Extract the (X, Y) coordinate from the center of the cell holding the provided text.  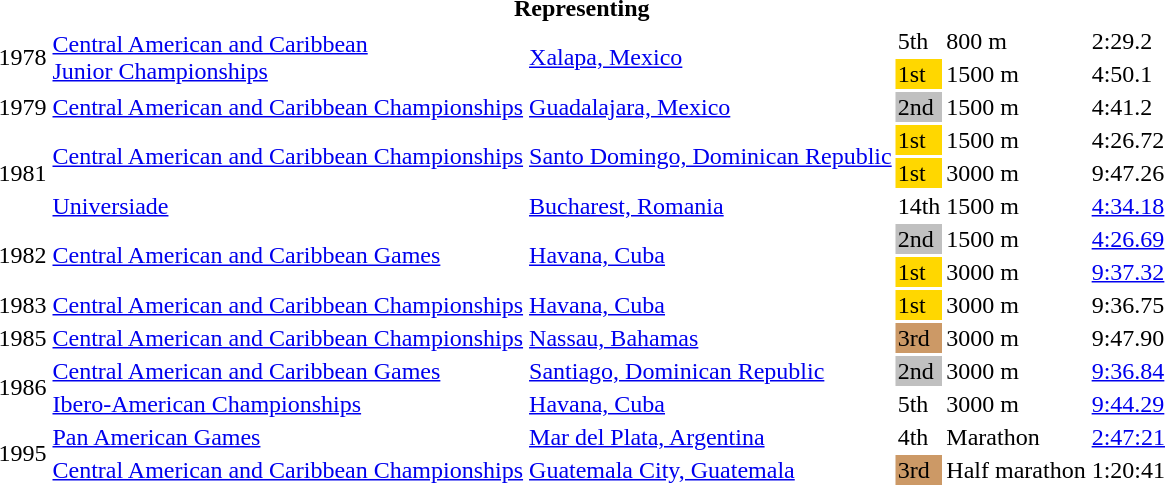
Central American and CaribbeanJunior Championships (288, 58)
Xalapa, Mexico (711, 58)
Universiade (288, 206)
Pan American Games (288, 437)
Bucharest, Romania (711, 206)
Guadalajara, Mexico (711, 107)
Mar del Plata, Argentina (711, 437)
Guatemala City, Guatemala (711, 470)
Santiago, Dominican Republic (711, 371)
Nassau, Bahamas (711, 338)
Half marathon (1016, 470)
Ibero-American Championships (288, 404)
Santo Domingo, Dominican Republic (711, 156)
800 m (1016, 41)
4th (919, 437)
14th (919, 206)
Marathon (1016, 437)
